Output the [x, y] coordinate of the center of the cell containing the given text.  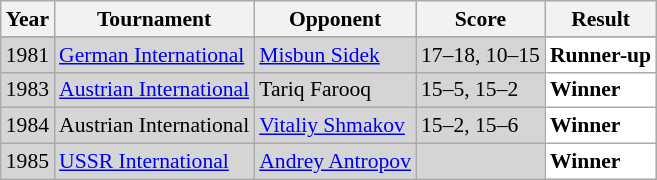
Result [600, 19]
17–18, 10–15 [480, 55]
1981 [28, 55]
German International [154, 55]
USSR International [154, 162]
Misbun Sidek [335, 55]
Runner-up [600, 55]
1984 [28, 126]
Year [28, 19]
Andrey Antropov [335, 162]
Score [480, 19]
Tariq Farooq [335, 90]
15–2, 15–6 [480, 126]
1985 [28, 162]
Opponent [335, 19]
Vitaliy Shmakov [335, 126]
1983 [28, 90]
Tournament [154, 19]
15–5, 15–2 [480, 90]
